Return the [x, y] coordinate for the center point of the cell that contains the specified text.  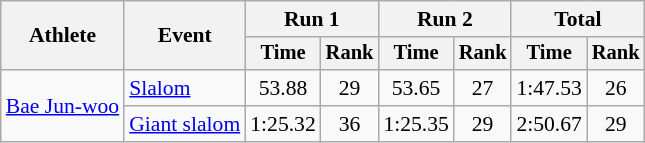
Giant slalom [184, 124]
Total [578, 19]
2:50.67 [548, 124]
Slalom [184, 88]
36 [350, 124]
Run 1 [312, 19]
26 [616, 88]
Bae Jun-woo [62, 106]
1:47.53 [548, 88]
Run 2 [444, 19]
27 [483, 88]
53.65 [416, 88]
53.88 [282, 88]
1:25.35 [416, 124]
Event [184, 36]
1:25.32 [282, 124]
Athlete [62, 36]
